Locate the cell with the specified text and output its [X, Y] center coordinate. 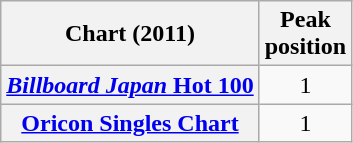
Billboard Japan Hot 100 [130, 85]
Peakposition [305, 34]
Oricon Singles Chart [130, 123]
Chart (2011) [130, 34]
